Provide the [X, Y] coordinate of the cell's center where the given text is located.  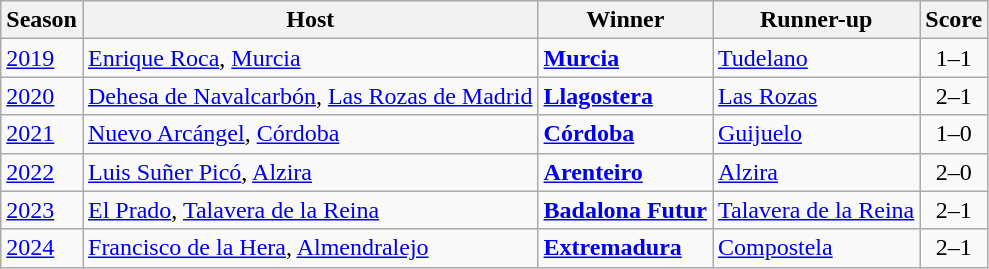
Murcia [625, 58]
Compostela [816, 248]
Host [310, 20]
Dehesa de Navalcarbón, Las Rozas de Madrid [310, 96]
2023 [42, 210]
Guijuelo [816, 134]
2024 [42, 248]
Las Rozas [816, 96]
Arenteiro [625, 172]
2021 [42, 134]
Runner-up [816, 20]
Nuevo Arcángel, Córdoba [310, 134]
Córdoba [625, 134]
Llagostera [625, 96]
Luis Suñer Picó, Alzira [310, 172]
Badalona Futur [625, 210]
Winner [625, 20]
2022 [42, 172]
El Prado, Talavera de la Reina [310, 210]
Francisco de la Hera, Almendralejo [310, 248]
2020 [42, 96]
1–0 [954, 134]
Season [42, 20]
2019 [42, 58]
Enrique Roca, Murcia [310, 58]
2–0 [954, 172]
Score [954, 20]
Extremadura [625, 248]
1–1 [954, 58]
Talavera de la Reina [816, 210]
Tudelano [816, 58]
Alzira [816, 172]
